Pinpoint the cell where the given text exists, returning its [X, Y] midpoint coordinate. 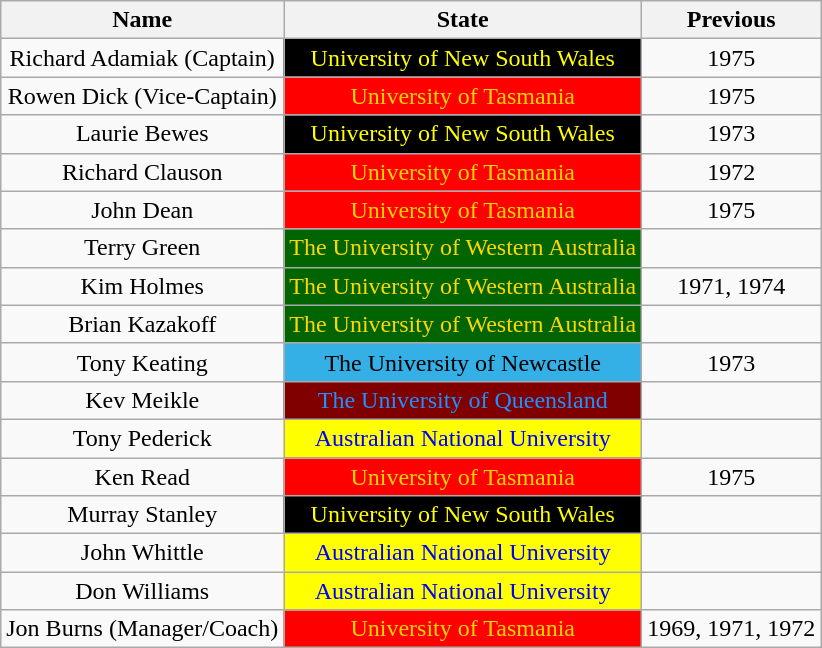
Name [142, 20]
State [463, 20]
Jon Burns (Manager/Coach) [142, 629]
1969, 1971, 1972 [732, 629]
Rowen Dick (Vice-Captain) [142, 96]
Don Williams [142, 591]
The University of Newcastle [463, 362]
Previous [732, 20]
1971, 1974 [732, 286]
Murray Stanley [142, 515]
Brian Kazakoff [142, 324]
Richard Adamiak (Captain) [142, 58]
Ken Read [142, 477]
John Dean [142, 210]
Kim Holmes [142, 286]
Terry Green [142, 248]
John Whittle [142, 553]
Tony Keating [142, 362]
1972 [732, 172]
Tony Pederick [142, 438]
The University of Queensland [463, 400]
Kev Meikle [142, 400]
Laurie Bewes [142, 134]
Richard Clauson [142, 172]
